Output the (x, y) coordinate of the center of the cell containing the given text.  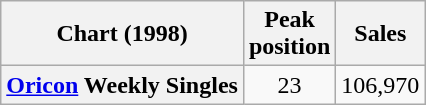
106,970 (380, 85)
Chart (1998) (122, 34)
23 (289, 85)
Peakposition (289, 34)
Oricon Weekly Singles (122, 85)
Sales (380, 34)
